Identify which cell holds the provided text, then report its [X, Y] central coordinate. 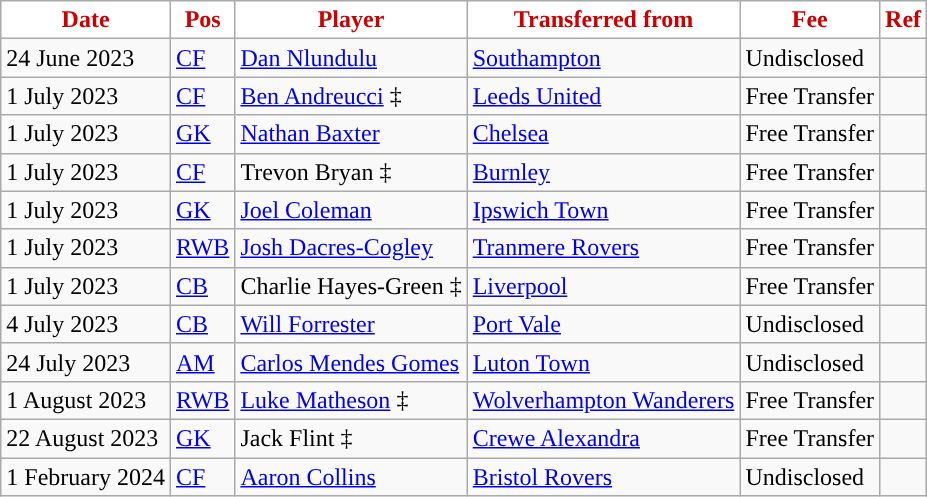
Josh Dacres-Cogley [351, 248]
1 February 2024 [86, 477]
AM [202, 362]
Jack Flint ‡ [351, 438]
Dan Nlundulu [351, 58]
Chelsea [604, 134]
Carlos Mendes Gomes [351, 362]
Fee [810, 20]
Ref [904, 20]
22 August 2023 [86, 438]
Luton Town [604, 362]
Charlie Hayes-Green ‡ [351, 286]
Crewe Alexandra [604, 438]
Tranmere Rovers [604, 248]
Bristol Rovers [604, 477]
Transferred from [604, 20]
Burnley [604, 172]
Pos [202, 20]
Ipswich Town [604, 210]
Player [351, 20]
Leeds United [604, 96]
Trevon Bryan ‡ [351, 172]
24 July 2023 [86, 362]
Date [86, 20]
4 July 2023 [86, 324]
Wolverhampton Wanderers [604, 400]
24 June 2023 [86, 58]
Luke Matheson ‡ [351, 400]
Southampton [604, 58]
Will Forrester [351, 324]
Nathan Baxter [351, 134]
1 August 2023 [86, 400]
Ben Andreucci ‡ [351, 96]
Aaron Collins [351, 477]
Liverpool [604, 286]
Port Vale [604, 324]
Joel Coleman [351, 210]
